For the text-containing cell, return its midpoint in (X, Y) coordinate format. 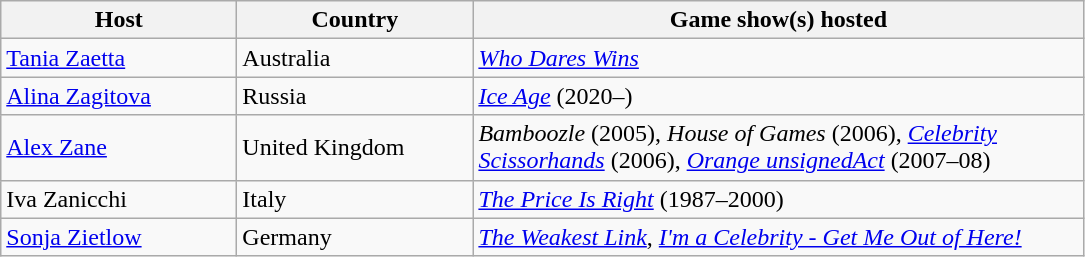
Country (355, 20)
Game show(s) hosted (778, 20)
Australia (355, 58)
Ice Age (2020–) (778, 96)
The Price Is Right (1987–2000) (778, 199)
Russia (355, 96)
Who Dares Wins (778, 58)
The Weakest Link, I'm a Celebrity - Get Me Out of Here! (778, 237)
Iva Zanicchi (119, 199)
Bamboozle (2005), House of Games (2006), Celebrity Scissorhands (2006), Orange unsignedAct (2007–08) (778, 148)
Italy (355, 199)
Germany (355, 237)
Host (119, 20)
Alex Zane (119, 148)
Sonja Zietlow (119, 237)
Tania Zaetta (119, 58)
United Kingdom (355, 148)
Alina Zagitova (119, 96)
